From the cell containing the given text, extract its center point as (X, Y) coordinate. 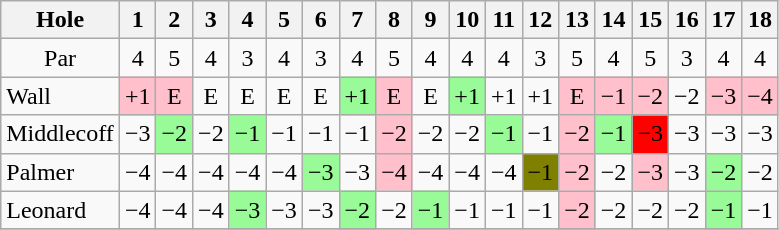
11 (504, 20)
10 (468, 20)
Palmer (60, 172)
12 (540, 20)
Wall (60, 96)
1 (138, 20)
8 (394, 20)
Leonard (60, 210)
9 (430, 20)
7 (358, 20)
Hole (60, 20)
Par (60, 58)
14 (614, 20)
18 (760, 20)
6 (320, 20)
17 (724, 20)
2 (174, 20)
15 (650, 20)
16 (686, 20)
Middlecoff (60, 134)
13 (578, 20)
